Return [x, y] of the center of cell containing provided text 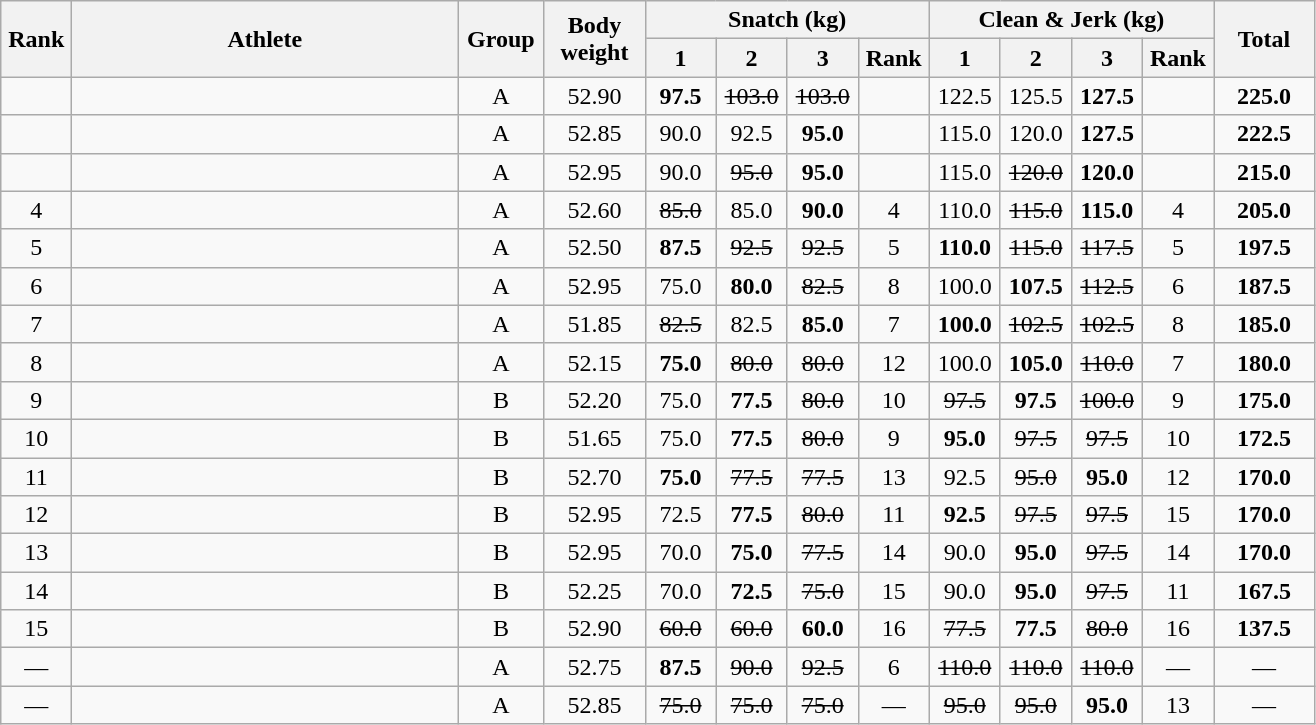
122.5 [964, 96]
185.0 [1264, 324]
52.25 [594, 591]
Clean & Jerk (kg) [1071, 20]
Athlete [265, 39]
125.5 [1036, 96]
167.5 [1264, 591]
105.0 [1036, 362]
51.85 [594, 324]
175.0 [1264, 400]
205.0 [1264, 210]
Body weight [594, 39]
52.60 [594, 210]
222.5 [1264, 134]
Snatch (kg) [787, 20]
197.5 [1264, 248]
180.0 [1264, 362]
Total [1264, 39]
52.15 [594, 362]
52.75 [594, 667]
117.5 [1106, 248]
107.5 [1036, 286]
52.70 [594, 477]
137.5 [1264, 629]
172.5 [1264, 438]
225.0 [1264, 96]
215.0 [1264, 172]
52.20 [594, 400]
112.5 [1106, 286]
51.65 [594, 438]
187.5 [1264, 286]
52.50 [594, 248]
Group [501, 39]
